Provide the (x, y) coordinate of the cell's center where the given text is located.  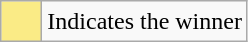
Indicates the winner (145, 22)
